Capture the cell that displays the provided text and extract its [x, y] central coordinate. 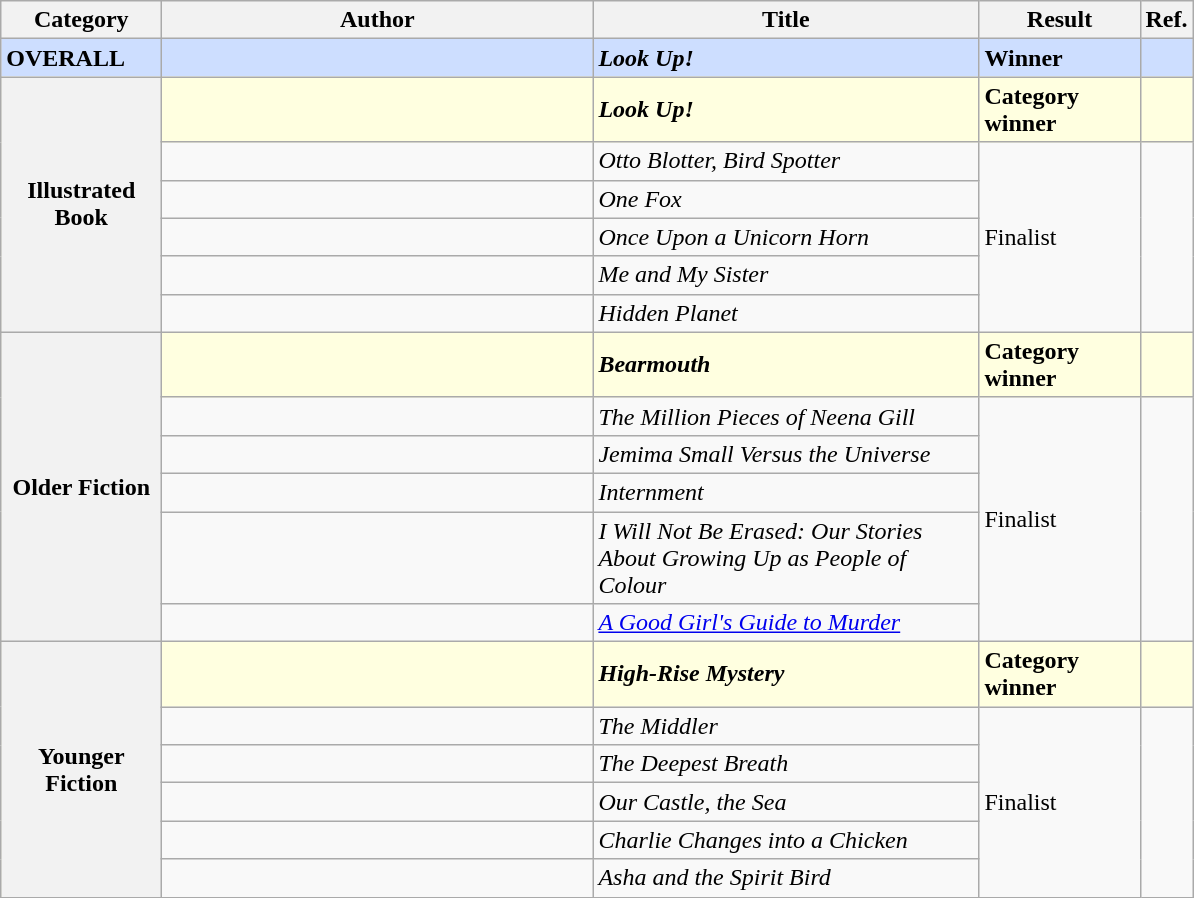
Otto Blotter, Bird Spotter [786, 161]
Result [1060, 20]
Asha and the Spirit Bird [786, 878]
I Will Not Be Erased: Our Stories About Growing Up as People of Colour [786, 558]
Older Fiction [82, 486]
Charlie Changes into a Chicken [786, 840]
Ref. [1166, 20]
One Fox [786, 199]
Winner [1060, 58]
Younger Fiction [82, 770]
Category [82, 20]
OVERALL [82, 58]
Hidden Planet [786, 313]
Bearmouth [786, 364]
Internment [786, 492]
Jemima Small Versus the Universe [786, 454]
Me and My Sister [786, 275]
Illustrated Book [82, 204]
Our Castle, the Sea [786, 802]
The Deepest Breath [786, 764]
Author [378, 20]
Title [786, 20]
Once Upon a Unicorn Horn [786, 237]
High-Rise Mystery [786, 674]
The Million Pieces of Neena Gill [786, 416]
A Good Girl's Guide to Murder [786, 623]
The Middler [786, 726]
